Find where the given text appears and provide that cell's center as (x, y) coordinate. 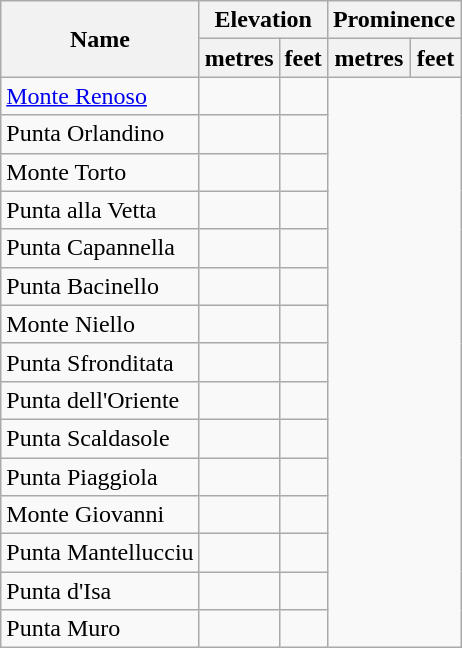
Punta Orlandino (100, 134)
Punta Capannella (100, 248)
Punta Sfronditata (100, 362)
Punta Piaggiola (100, 477)
Monte Giovanni (100, 515)
Monte Renoso (100, 96)
Monte Torto (100, 172)
Elevation (263, 20)
Punta Bacinello (100, 286)
Punta Mantellucciu (100, 553)
Punta alla Vetta (100, 210)
Monte Niello (100, 324)
Punta d'Isa (100, 591)
Name (100, 39)
Punta dell'Oriente (100, 400)
Prominence (394, 20)
Punta Muro (100, 629)
Punta Scaldasole (100, 438)
